From the cell containing the given text, extract its center point as (X, Y) coordinate. 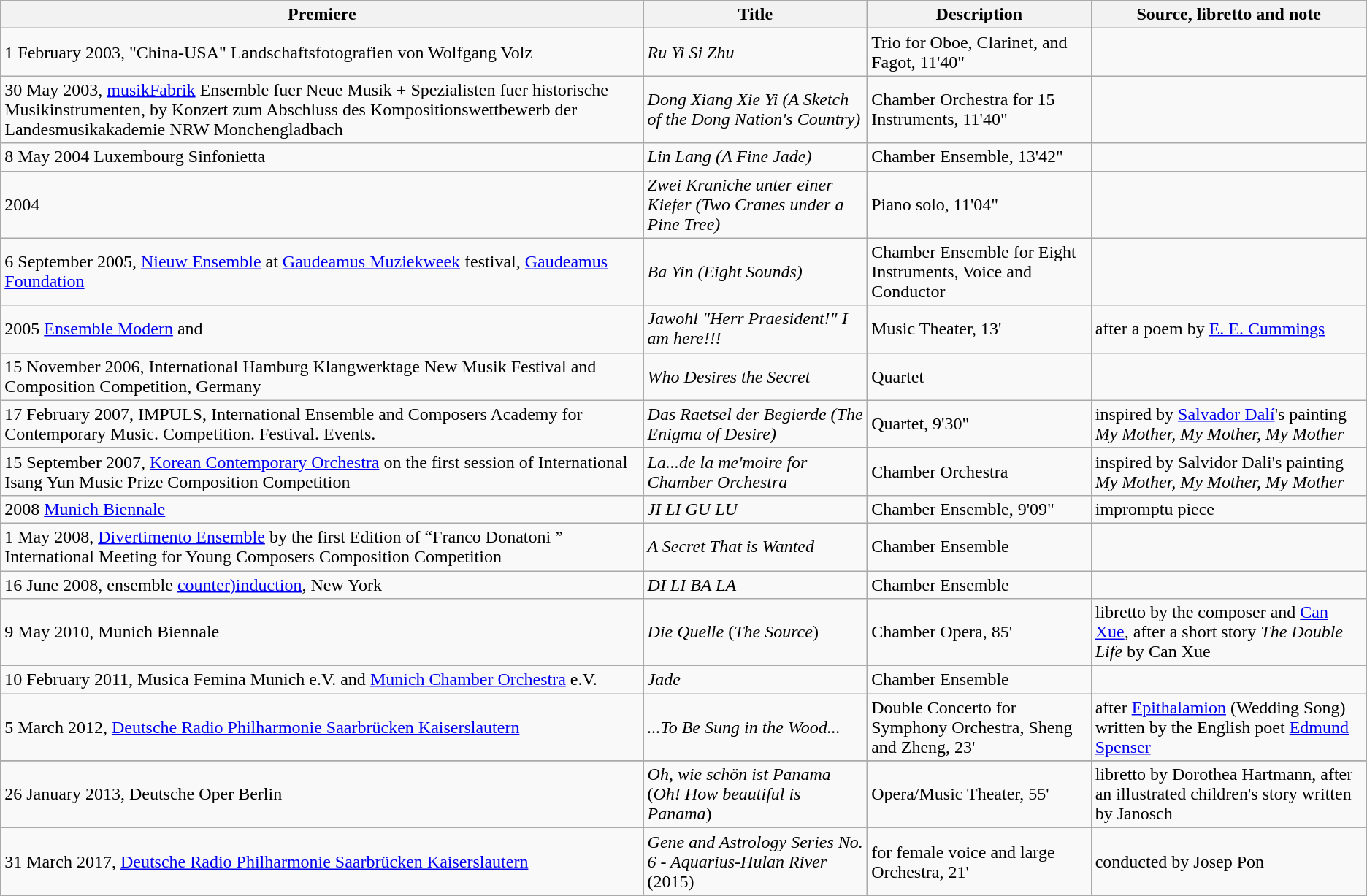
Die Quelle (The Source) (755, 632)
6 September 2005, Nieuw Ensemble at Gaudeamus Muziekweek festival, Gaudeamus Foundation (322, 272)
impromptu piece (1228, 509)
Zwei Kraniche unter einer Kiefer (Two Cranes under a Pine Tree) (755, 204)
10 February 2011, Musica Femina Munich e.V. and Munich Chamber Orchestra e.V. (322, 680)
1 February 2003, "China-USA" Landschaftsfotografien von Wolfgang Volz (322, 53)
Jawohl "Herr Praesident!" I am here!!! (755, 329)
Das Raetsel der Begierde (The Enigma of Desire) (755, 424)
16 June 2008, ensemble counter)induction, New York (322, 585)
Gene and Astrology Series No. 6 - Aquarius-Hulan River (2015) (755, 862)
2005 Ensemble Modern and (322, 329)
26 January 2013, Deutsche Oper Berlin (322, 794)
Trio for Oboe, Clarinet, and Fagot, 11'40" (980, 53)
2008 Munich Biennale (322, 509)
Chamber Ensemble for Eight Instruments, Voice and Conductor (980, 272)
DI LI BA LA (755, 585)
Opera/Music Theater, 55' (980, 794)
for female voice and large Orchestra, 21' (980, 862)
Chamber Orchestra for 15 Instruments, 11'40" (980, 110)
Quartet (980, 377)
Chamber Ensemble, 9'09" (980, 509)
Who Desires the Secret (755, 377)
Chamber Orchestra (980, 472)
15 November 2006, International Hamburg Klangwerktage New Musik Festival and Composition Competition, Germany (322, 377)
Lin Lang (A Fine Jade) (755, 157)
JI LI GU LU (755, 509)
libretto by Dorothea Hartmann, after an illustrated children's story written by Janosch (1228, 794)
Source, libretto and note (1228, 15)
A Secret That is Wanted (755, 546)
conducted by Josep Pon (1228, 862)
Double Concerto for Symphony Orchestra, Sheng and Zheng, 23' (980, 727)
Chamber Ensemble, 13'42" (980, 157)
15 September 2007, Korean Contemporary Orchestra on the first session of International Isang Yun Music Prize Composition Competition (322, 472)
9 May 2010, Munich Biennale (322, 632)
8 May 2004 Luxembourg Sinfonietta (322, 157)
after a poem by E. E. Cummings (1228, 329)
Piano solo, 11'04" (980, 204)
Ba Yin (Eight Sounds) (755, 272)
31 March 2017, Deutsche Radio Philharmonie Saarbrücken Kaiserslautern (322, 862)
5 March 2012, Deutsche Radio Philharmonie Saarbrücken Kaiserslautern (322, 727)
Jade (755, 680)
Premiere (322, 15)
after Epithalamion (Wedding Song) written by the English poet Edmund Spenser (1228, 727)
Quartet, 9'30" (980, 424)
Music Theater, 13' (980, 329)
Title (755, 15)
Description (980, 15)
inspired by Salvador Dalí's painting My Mother, My Mother, My Mother (1228, 424)
Ru Yi Si Zhu (755, 53)
libretto by the composer and Can Xue, after a short story The Double Life by Can Xue (1228, 632)
Chamber Opera, 85' (980, 632)
1 May 2008, Divertimento Ensemble by the first Edition of “Franco Donatoni ” International Meeting for Young Composers Composition Competition (322, 546)
Dong Xiang Xie Yi (A Sketch of the Dong Nation's Country) (755, 110)
...To Be Sung in the Wood... (755, 727)
La...de la me'moire for Chamber Orchestra (755, 472)
Oh, wie schön ist Panama (Oh! How beautiful is Panama) (755, 794)
17 February 2007, IMPULS, International Ensemble and Composers Academy for Contemporary Music. Competition. Festival. Events. (322, 424)
2004 (322, 204)
inspired by Salvidor Dali's painting My Mother, My Mother, My Mother (1228, 472)
